Return (x, y) of the center of cell containing provided text 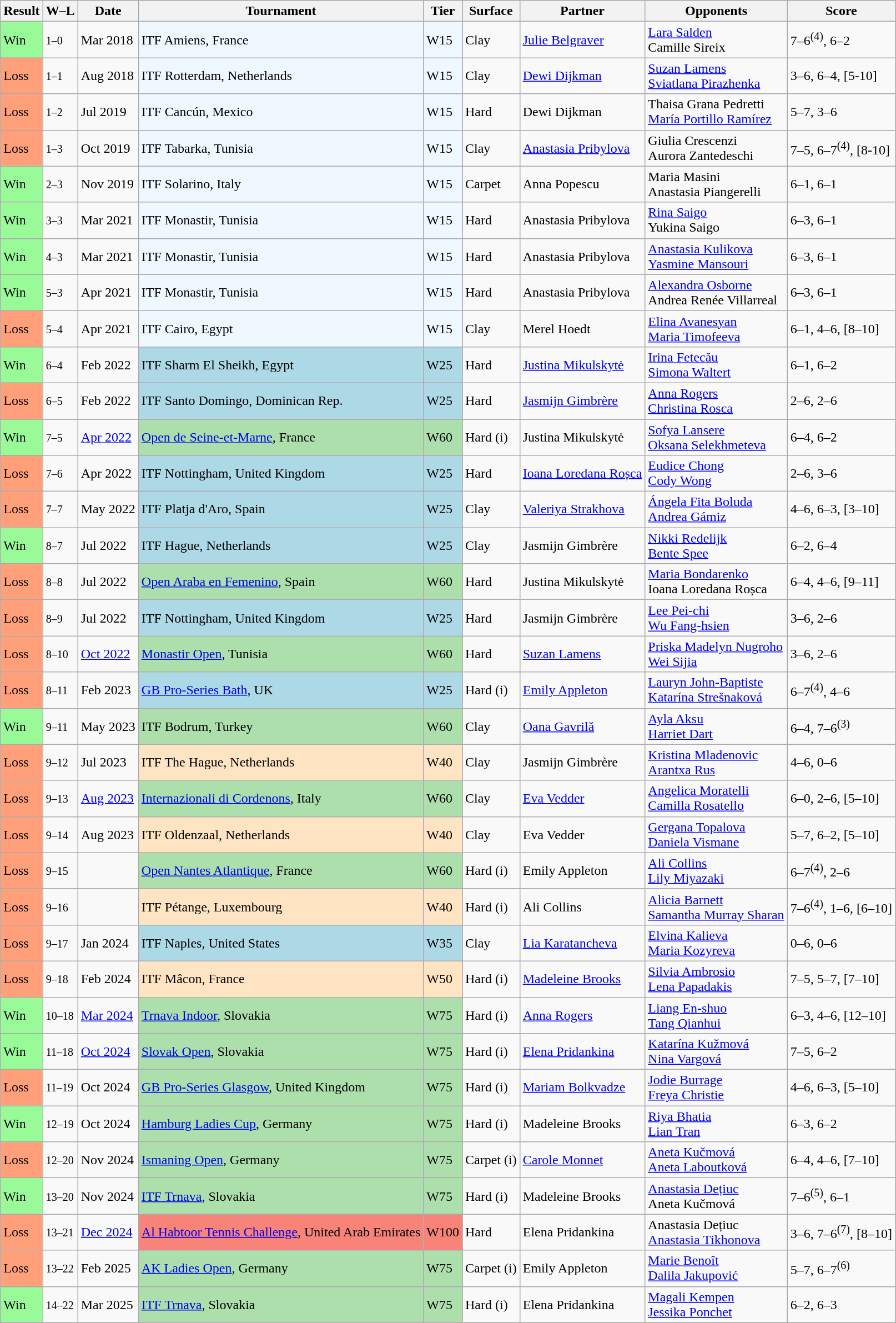
Kristina Mladenovic Arantxa Rus (716, 762)
6–1, 4–6, [8–10] (841, 329)
GB Pro-Series Glasgow, United Kingdom (281, 1088)
6–4 (60, 364)
Gergana Topalova Daniela Vismane (716, 834)
ITF Oldenzaal, Netherlands (281, 834)
ITF Rotterdam, Netherlands (281, 76)
1–0 (60, 40)
6–7(4), 2–6 (841, 871)
11–19 (60, 1088)
Carpet (491, 184)
7–5, 6–2 (841, 1052)
8–9 (60, 618)
2–3 (60, 184)
ITF Cairo, Egypt (281, 329)
Tournament (281, 11)
5–3 (60, 292)
2–6, 3–6 (841, 473)
Date (108, 11)
Maria Masini Anastasia Piangerelli (716, 184)
Suzan Lamens Sviatlana Pirazhenka (716, 76)
14–22 (60, 1304)
4–6, 6–3, [5–10] (841, 1088)
Lia Karatancheva (582, 943)
Aug 2018 (108, 76)
Trnava Indoor, Slovakia (281, 1015)
6–1, 6–2 (841, 364)
ITF The Hague, Netherlands (281, 762)
13–22 (60, 1269)
ITF Platja d'Aro, Spain (281, 510)
10–18 (60, 1015)
Anastasia Kulikova Yasmine Mansouri (716, 257)
Tier (443, 11)
11–18 (60, 1052)
Open Nantes Atlantique, France (281, 871)
Opponents (716, 11)
13–21 (60, 1232)
Feb 2025 (108, 1269)
7–6 (60, 473)
ITF Pétange, Luxembourg (281, 906)
Mar 2025 (108, 1304)
6–3, 4–6, [12–10] (841, 1015)
8–8 (60, 582)
Jan 2024 (108, 943)
Riya Bhatia Lian Tran (716, 1124)
W35 (443, 943)
Score (841, 11)
Giulia Crescenzi Aurora Zantedeschi (716, 148)
Nov 2019 (108, 184)
9–15 (60, 871)
Liang En-shuo Tang Qianhui (716, 1015)
Thaisa Grana Pedretti María Portillo Ramírez (716, 112)
Maria Bondarenko Ioana Loredana Roșca (716, 582)
4–3 (60, 257)
May 2022 (108, 510)
2–6, 2–6 (841, 401)
Silvia Ambrosio Lena Papadakis (716, 979)
Al Habtoor Tennis Challenge, United Arab Emirates (281, 1232)
9–12 (60, 762)
Feb 2024 (108, 979)
ITF Tabarka, Tunisia (281, 148)
4–6, 0–6 (841, 762)
Monastir Open, Tunisia (281, 654)
Oct 2022 (108, 654)
3–6, 6–4, [5-10] (841, 76)
ITF Naples, United States (281, 943)
Alexandra Osborne Andrea Renée Villarreal (716, 292)
Nikki Redelijk Bente Spee (716, 545)
Anastasia Dețiuc Aneta Kučmová (716, 1196)
Anna Popescu (582, 184)
W100 (443, 1232)
Ali Collins (582, 906)
6–1, 6–1 (841, 184)
Surface (491, 11)
Sofya Lansere Oksana Selekhmeteva (716, 437)
Valeriya Strakhova (582, 510)
Open de Seine-et-Marne, France (281, 437)
9–18 (60, 979)
W–L (60, 11)
12–19 (60, 1124)
12–20 (60, 1160)
1–1 (60, 76)
Mar 2018 (108, 40)
3–3 (60, 220)
Alicia Barnett Samantha Murray Sharan (716, 906)
6–3, 6–2 (841, 1124)
Internazionali di Cordenons, Italy (281, 799)
8–10 (60, 654)
9–17 (60, 943)
13–20 (60, 1196)
7–6(5), 6–1 (841, 1196)
Julie Belgraver (582, 40)
1–3 (60, 148)
8–11 (60, 690)
9–14 (60, 834)
Hamburg Ladies Cup, Germany (281, 1124)
ITF Solarino, Italy (281, 184)
6–7(4), 4–6 (841, 690)
Lauryn John-Baptiste Katarína Strešnaková (716, 690)
Oana Gavrilă (582, 726)
Mar 2024 (108, 1015)
Angelica Moratelli Camilla Rosatello (716, 799)
Carole Monnet (582, 1160)
GB Pro-Series Bath, UK (281, 690)
ITF Mâcon, France (281, 979)
Eudice Chong Cody Wong (716, 473)
Priska Madelyn Nugroho Wei Sijia (716, 654)
ITF Amiens, France (281, 40)
Elina Avanesyan Maria Timofeeva (716, 329)
Aneta Kučmová Aneta Laboutková (716, 1160)
Rina Saigo Yukina Saigo (716, 220)
ITF Hague, Netherlands (281, 545)
Magali Kempen Jessika Ponchet (716, 1304)
Feb 2023 (108, 690)
Jodie Burrage Freya Christie (716, 1088)
Mariam Bolkvadze (582, 1088)
7–6(4), 6–2 (841, 40)
6–2, 6–3 (841, 1304)
7–7 (60, 510)
Elvina Kalieva Maria Kozyreva (716, 943)
5–7, 3–6 (841, 112)
1–2 (60, 112)
5–7, 6–7(6) (841, 1269)
Dec 2024 (108, 1232)
Ayla Aksu Harriet Dart (716, 726)
3–6, 7–6(7), [8–10] (841, 1232)
ITF Cancún, Mexico (281, 112)
Ioana Loredana Roșca (582, 473)
Anastasia Dețiuc Anastasia Tikhonova (716, 1232)
ITF Sharm El Sheikh, Egypt (281, 364)
AK Ladies Open, Germany (281, 1269)
9–16 (60, 906)
7–5 (60, 437)
6–0, 2–6, [5–10] (841, 799)
Jul 2023 (108, 762)
Result (22, 11)
Ismaning Open, Germany (281, 1160)
7–6(4), 1–6, [6–10] (841, 906)
5–7, 6–2, [5–10] (841, 834)
0–6, 0–6 (841, 943)
7–5, 6–7(4), [8-10] (841, 148)
ITF Santo Domingo, Dominican Rep. (281, 401)
6–2, 6–4 (841, 545)
ITF Bodrum, Turkey (281, 726)
Partner (582, 11)
Suzan Lamens (582, 654)
Anna Rogers Christina Rosca (716, 401)
7–5, 5–7, [7–10] (841, 979)
8–7 (60, 545)
Jul 2019 (108, 112)
Anna Rogers (582, 1015)
Irina Fetecău Simona Waltert (716, 364)
6–4, 6–2 (841, 437)
Open Araba en Femenino, Spain (281, 582)
Katarína Kužmová Nina Vargová (716, 1052)
6–4, 4–6, [9–11] (841, 582)
6–4, 7–6(3) (841, 726)
6–5 (60, 401)
Lee Pei-chi Wu Fang-hsien (716, 618)
Oct 2019 (108, 148)
5–4 (60, 329)
4–6, 6–3, [3–10] (841, 510)
9–11 (60, 726)
Marie Benoît Dalila Jakupović (716, 1269)
Slovak Open, Slovakia (281, 1052)
Lara Salden Camille Sireix (716, 40)
May 2023 (108, 726)
W50 (443, 979)
Merel Hoedt (582, 329)
9–13 (60, 799)
6–4, 4–6, [7–10] (841, 1160)
Ali Collins Lily Miyazaki (716, 871)
Ángela Fita Boluda Andrea Gámiz (716, 510)
